Search for the cell housing the specified text and yield its (x, y) center coordinate. 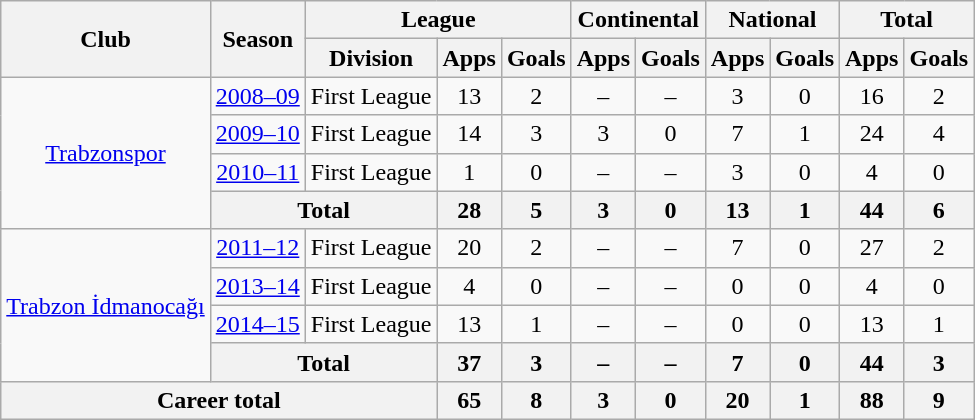
28 (469, 210)
Trabzon İdmanocağı (106, 305)
Season (258, 39)
24 (872, 134)
Continental (638, 20)
Division (371, 58)
2008–09 (258, 96)
9 (939, 400)
National (772, 20)
Club (106, 39)
65 (469, 400)
League (438, 20)
16 (872, 96)
5 (536, 210)
2009–10 (258, 134)
14 (469, 134)
27 (872, 248)
2010–11 (258, 172)
8 (536, 400)
2014–15 (258, 324)
2011–12 (258, 248)
37 (469, 362)
2013–14 (258, 286)
Trabzonspor (106, 153)
88 (872, 400)
6 (939, 210)
Career total (219, 400)
